Search for the cell housing the specified text and yield its [X, Y] center coordinate. 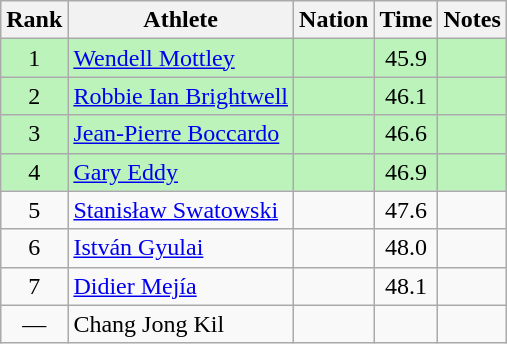
Chang Jong Kil [181, 324]
István Gyulai [181, 248]
Jean-Pierre Boccardo [181, 134]
3 [34, 134]
47.6 [406, 210]
4 [34, 172]
Time [406, 20]
Rank [34, 20]
Athlete [181, 20]
46.9 [406, 172]
45.9 [406, 58]
46.6 [406, 134]
48.1 [406, 286]
1 [34, 58]
Gary Eddy [181, 172]
— [34, 324]
Notes [472, 20]
5 [34, 210]
Nation [334, 20]
7 [34, 286]
6 [34, 248]
48.0 [406, 248]
Wendell Mottley [181, 58]
46.1 [406, 96]
Didier Mejía [181, 286]
Robbie Ian Brightwell [181, 96]
Stanisław Swatowski [181, 210]
2 [34, 96]
